Identify which cell holds the provided text, then report its (x, y) central coordinate. 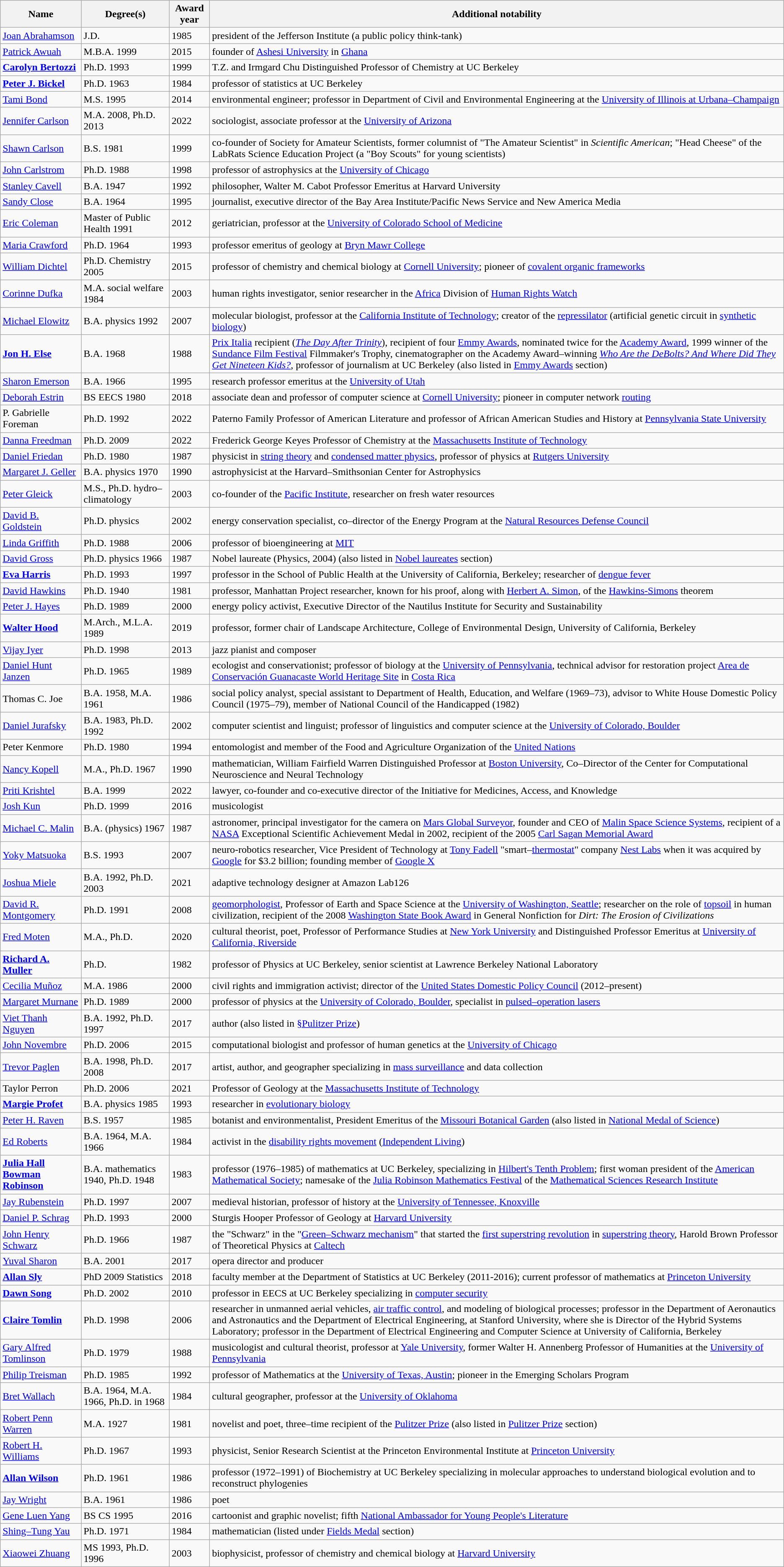
novelist and poet, three–time recipient of the Pulitzer Prize (also listed in Pulitzer Prize section) (497, 1423)
B.A. 1983, Ph.D. 1992 (125, 725)
Sandy Close (41, 201)
2019 (189, 628)
Robert H. Williams (41, 1451)
M.S. 1995 (125, 99)
M.A., Ph.D. 1967 (125, 769)
Peter Kenmore (41, 747)
Ph.D. Chemistry 2005 (125, 266)
B.A. physics 1985 (125, 1104)
Sharon Emerson (41, 381)
J.D. (125, 36)
1982 (189, 964)
Patrick Awuah (41, 52)
Priti Krishtel (41, 790)
Stanley Cavell (41, 186)
energy policy activist, Executive Director of the Nautilus Institute for Security and Sustainability (497, 607)
M.A. social welfare 1984 (125, 294)
B.A. 1964 (125, 201)
T.Z. and Irmgard Chu Distinguished Professor of Chemistry at UC Berkeley (497, 67)
Carolyn Bertozzi (41, 67)
Peter J. Hayes (41, 607)
professor in the School of Public Health at the University of California, Berkeley; researcher of dengue fever (497, 574)
Deborah Estrin (41, 397)
lawyer, co-founder and co-executive director of the Initiative for Medicines, Access, and Knowledge (497, 790)
Julia Hall Bowman Robinson (41, 1175)
professor in EECS at UC Berkeley specializing in computer security (497, 1293)
Daniel Friedan (41, 456)
professor, Manhattan Project researcher, known for his proof, along with Herbert A. Simon, of the Hawkins-Simons theorem (497, 590)
entomologist and member of the Food and Agriculture Organization of the United Nations (497, 747)
M.A., Ph.D. (125, 937)
Peter J. Bickel (41, 83)
Nancy Kopell (41, 769)
Cecilia Muñoz (41, 986)
founder of Ashesi University in Ghana (497, 52)
Ph.D. 2009 (125, 440)
professor of chemistry and chemical biology at Cornell University; pioneer of covalent organic frameworks (497, 266)
professor of statistics at UC Berkeley (497, 83)
2010 (189, 1293)
author (also listed in §Pulitzer Prize) (497, 1024)
environmental engineer; professor in Department of Civil and Environmental Engineering at the University of Illinois at Urbana–Champaign (497, 99)
David Hawkins (41, 590)
Trevor Paglen (41, 1066)
co-founder of the Pacific Institute, researcher on fresh water resources (497, 493)
MS 1993, Ph.D. 1996 (125, 1553)
Vijay Iyer (41, 650)
1997 (189, 574)
John Carlstrom (41, 170)
PhD 2009 Statistics (125, 1277)
Danna Freedman (41, 440)
1994 (189, 747)
B.A. mathematics 1940, Ph.D. 1948 (125, 1175)
Ph.D. 1999 (125, 806)
B.A. 1958, M.A. 1961 (125, 699)
Gene Luen Yang (41, 1515)
researcher in evolutionary biology (497, 1104)
B.A. 1966 (125, 381)
adaptive technology designer at Amazon Lab126 (497, 882)
Daniel Jurafsky (41, 725)
president of the Jefferson Institute (a public policy think-tank) (497, 36)
B.A. physics 1992 (125, 321)
biophysicist, professor of chemistry and chemical biology at Harvard University (497, 1553)
professor emeritus of geology at Bryn Mawr College (497, 245)
2013 (189, 650)
M.Arch., M.L.A. 1989 (125, 628)
Corinne Dufka (41, 294)
Professor of Geology at the Massachusetts Institute of Technology (497, 1088)
Tami Bond (41, 99)
Michael C. Malin (41, 828)
2014 (189, 99)
energy conservation specialist, co–director of the Energy Program at the Natural Resources Defense Council (497, 521)
John Henry Schwarz (41, 1239)
Shing–Tung Yau (41, 1531)
B.S. 1957 (125, 1120)
Frederick George Keyes Professor of Chemistry at the Massachusetts Institute of Technology (497, 440)
Additional notability (497, 14)
Dawn Song (41, 1293)
2008 (189, 910)
Degree(s) (125, 14)
Allan Wilson (41, 1478)
Name (41, 14)
musicologist (497, 806)
Josh Kun (41, 806)
Xiaowei Zhuang (41, 1553)
Richard A. Muller (41, 964)
poet (497, 1500)
Jay Rubenstein (41, 1202)
Yoky Matsuoka (41, 855)
astrophysicist at the Harvard–Smithsonian Center for Astrophysics (497, 472)
Ph.D. physics 1966 (125, 558)
Award year (189, 14)
Master of Public Health 1991 (125, 223)
cartoonist and graphic novelist; fifth National Ambassador for Young People's Literature (497, 1515)
Ph.D. (125, 964)
Robert Penn Warren (41, 1423)
Ph.D. 1961 (125, 1478)
Philip Treisman (41, 1375)
John Novembre (41, 1045)
faculty member at the Department of Statistics at UC Berkeley (2011-2016); current professor of mathematics at Princeton University (497, 1277)
activist in the disability rights movement (Independent Living) (497, 1142)
Fred Moten (41, 937)
B.A. 1992, Ph.D. 2003 (125, 882)
B.A. 1961 (125, 1500)
B.S. 1993 (125, 855)
Daniel Hunt Janzen (41, 671)
professor of astrophysics at the University of Chicago (497, 170)
Walter Hood (41, 628)
Daniel P. Schrag (41, 1218)
medieval historian, professor of history at the University of Tennessee, Knoxville (497, 1202)
philosopher, Walter M. Cabot Professor Emeritus at Harvard University (497, 186)
professor of Mathematics at the University of Texas, Austin; pioneer in the Emerging Scholars Program (497, 1375)
journalist, executive director of the Bay Area Institute/Pacific News Service and New America Media (497, 201)
mathematician (listed under Fields Medal section) (497, 1531)
Sturgis Hooper Professor of Geology at Harvard University (497, 1218)
Jon H. Else (41, 354)
Ph.D. 1964 (125, 245)
Ph.D. 1971 (125, 1531)
Ph.D. 1965 (125, 671)
Ph.D. 2002 (125, 1293)
jazz pianist and composer (497, 650)
2012 (189, 223)
B.A. 1947 (125, 186)
Paterno Family Professor of American Literature and professor of African American Studies and History at Pennsylvania State University (497, 419)
Peter Gleick (41, 493)
Ph.D. 1997 (125, 1202)
M.A. 1986 (125, 986)
David B. Goldstein (41, 521)
Ed Roberts (41, 1142)
M.B.A. 1999 (125, 52)
Nobel laureate (Physics, 2004) (also listed in Nobel laureates section) (497, 558)
Ph.D. 1963 (125, 83)
1983 (189, 1175)
Linda Griffith (41, 542)
Ph.D. 1967 (125, 1451)
Eric Coleman (41, 223)
computational biologist and professor of human genetics at the University of Chicago (497, 1045)
David Gross (41, 558)
B.A. 1992, Ph.D. 1997 (125, 1024)
Joan Abrahamson (41, 36)
Margaret J. Geller (41, 472)
William Dichtel (41, 266)
Ph.D. 1985 (125, 1375)
B.A. 2001 (125, 1261)
Shawn Carlson (41, 148)
B.A. 1964, M.A. 1966 (125, 1142)
Claire Tomlin (41, 1320)
Joshua Miele (41, 882)
Yuval Sharon (41, 1261)
Maria Crawford (41, 245)
1998 (189, 170)
BS CS 1995 (125, 1515)
B.S. 1981 (125, 148)
Gary Alfred Tomlinson (41, 1353)
Ph.D. 1940 (125, 590)
geriatrician, professor at the University of Colorado School of Medicine (497, 223)
David R. Montgomery (41, 910)
professor of bioengineering at MIT (497, 542)
physicist in string theory and condensed matter physics, professor of physics at Rutgers University (497, 456)
Ph.D. 1992 (125, 419)
Bret Wallach (41, 1397)
P. Gabrielle Foreman (41, 419)
physicist, Senior Research Scientist at the Princeton Environmental Institute at Princeton University (497, 1451)
Ph.D. 1991 (125, 910)
computer scientist and linguist; professor of linguistics and computer science at the University of Colorado, Boulder (497, 725)
Michael Elowitz (41, 321)
Ph.D. physics (125, 521)
Peter H. Raven (41, 1120)
B.A. 1999 (125, 790)
human rights investigator, senior researcher in the Africa Division of Human Rights Watch (497, 294)
cultural geographer, professor at the University of Oklahoma (497, 1397)
sociologist, associate professor at the University of Arizona (497, 121)
Ph.D. 1979 (125, 1353)
civil rights and immigration activist; director of the United States Domestic Policy Council (2012–present) (497, 986)
B.A. 1964, M.A. 1966, Ph.D. in 1968 (125, 1397)
Allan Sly (41, 1277)
1989 (189, 671)
research professor emeritus at the University of Utah (497, 381)
professor of physics at the University of Colorado, Boulder, specialist in pulsed–operation lasers (497, 1002)
Margaret Murnane (41, 1002)
botanist and environmentalist, President Emeritus of the Missouri Botanical Garden (also listed in National Medal of Science) (497, 1120)
BS EECS 1980 (125, 397)
opera director and producer (497, 1261)
B.A. 1968 (125, 354)
B.A. 1998, Ph.D. 2008 (125, 1066)
Thomas C. Joe (41, 699)
artist, author, and geographer specializing in mass surveillance and data collection (497, 1066)
professor of Physics at UC Berkeley, senior scientist at Lawrence Berkeley National Laboratory (497, 964)
Jay Wright (41, 1500)
2020 (189, 937)
Viet Thanh Nguyen (41, 1024)
associate dean and professor of computer science at Cornell University; pioneer in computer network routing (497, 397)
B.A. physics 1970 (125, 472)
professor, former chair of Landscape Architecture, College of Environmental Design, University of California, Berkeley (497, 628)
Ph.D. 1966 (125, 1239)
M.S., Ph.D. hydro–climatology (125, 493)
Jennifer Carlson (41, 121)
B.A. (physics) 1967 (125, 828)
Margie Profet (41, 1104)
M.A. 1927 (125, 1423)
M.A. 2008, Ph.D. 2013 (125, 121)
Taylor Perron (41, 1088)
Eva Harris (41, 574)
